Extract the (X, Y) coordinate from the center of the cell holding the provided text.  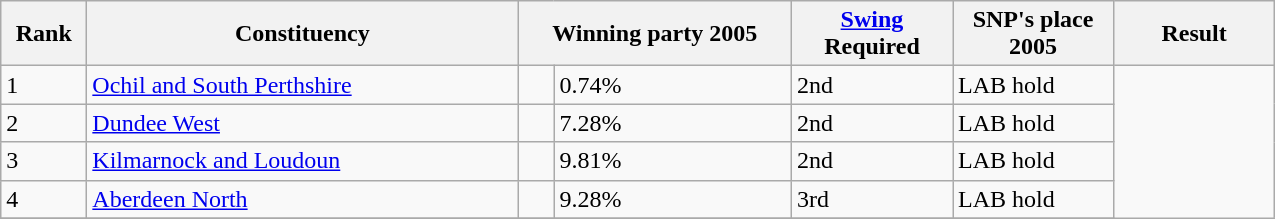
Kilmarnock and Loudoun (302, 161)
Ochil and South Perthshire (302, 85)
9.28% (673, 199)
1 (44, 85)
3rd (872, 199)
3 (44, 161)
Swing Required (872, 34)
Rank (44, 34)
9.81% (673, 161)
4 (44, 199)
0.74% (673, 85)
Constituency (302, 34)
Winning party 2005 (655, 34)
SNP's place 2005 (1032, 34)
Dundee West (302, 123)
2 (44, 123)
7.28% (673, 123)
Aberdeen North (302, 199)
Result (1194, 34)
